For the text-containing cell, return its midpoint in [x, y] coordinate format. 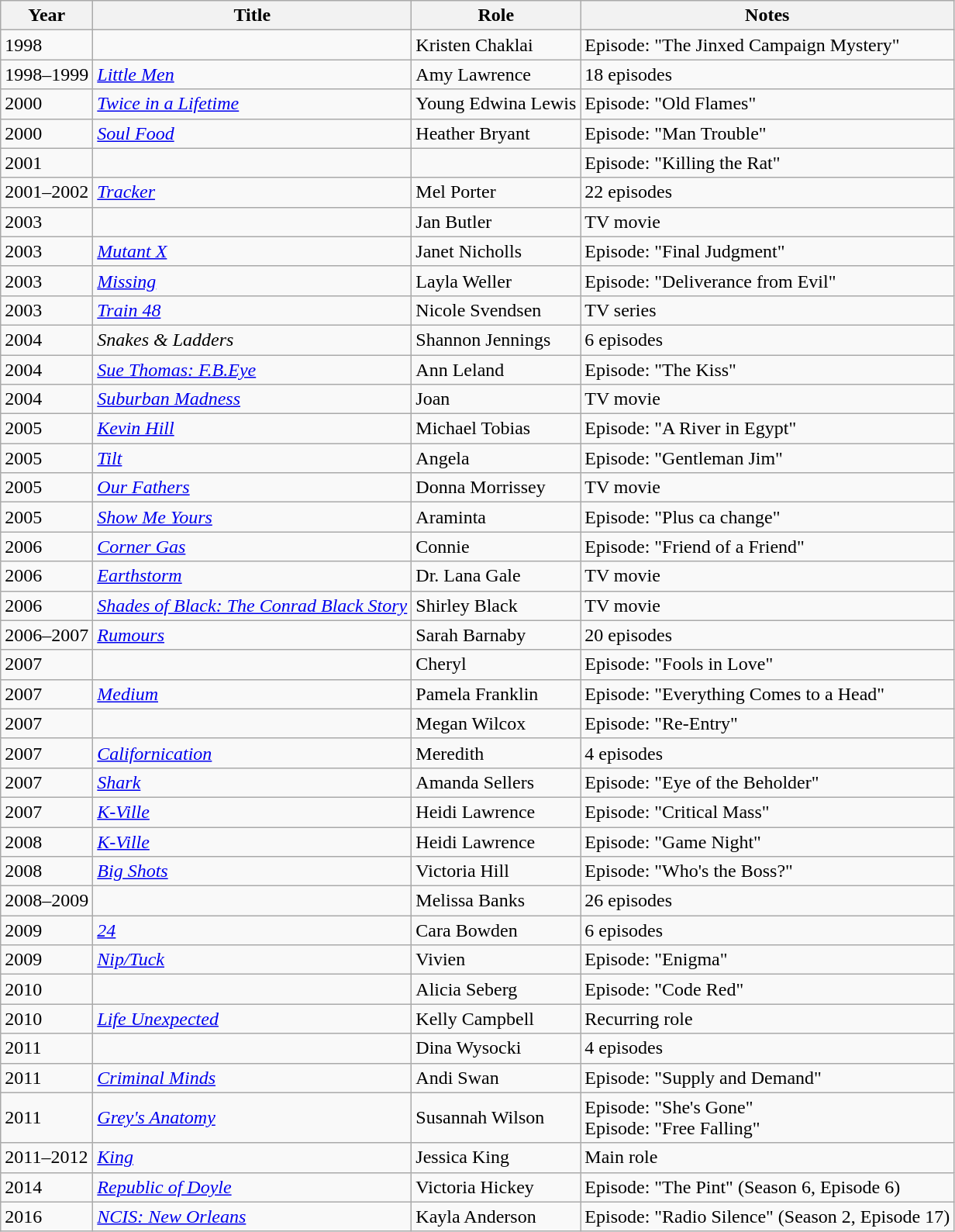
2001–2002 [47, 192]
Episode: "Who's the Boss?" [767, 871]
Kayla Anderson [496, 1216]
Episode: "Game Night" [767, 841]
Kristen Chaklai [496, 45]
Title [253, 16]
Episode: "Friend of a Friend" [767, 547]
Soul Food [253, 133]
Episode: "The Jinxed Campaign Mystery" [767, 45]
Michael Tobias [496, 429]
Connie [496, 547]
Nip/Tuck [253, 960]
Amy Lawrence [496, 74]
Victoria Hill [496, 871]
Mel Porter [496, 192]
2006–2007 [47, 635]
Medium [253, 694]
20 episodes [767, 635]
Susannah Wilson [496, 1118]
Twice in a Lifetime [253, 104]
Earthstorm [253, 576]
Suburban Madness [253, 399]
NCIS: New Orleans [253, 1216]
Shark [253, 782]
26 episodes [767, 901]
Angela [496, 458]
Megan Wilcox [496, 723]
King [253, 1158]
Episode: "Everything Comes to a Head" [767, 694]
Joan [496, 399]
Big Shots [253, 871]
Role [496, 16]
Melissa Banks [496, 901]
Little Men [253, 74]
Kevin Hill [253, 429]
Tracker [253, 192]
Episode: "Deliverance from Evil" [767, 281]
Dina Wysocki [496, 1048]
Ann Leland [496, 370]
Andi Swan [496, 1078]
Episode: "Gentleman Jim" [767, 458]
Episode: "Old Flames" [767, 104]
Cheryl [496, 664]
Kelly Campbell [496, 1019]
Episode: "Supply and Demand" [767, 1078]
Main role [767, 1158]
TV series [767, 310]
Episode: "Fools in Love" [767, 664]
Amanda Sellers [496, 782]
Episode: "She's Gone"Episode: "Free Falling" [767, 1118]
1998 [47, 45]
Californication [253, 753]
1998–1999 [47, 74]
Criminal Minds [253, 1078]
Araminta [496, 517]
Rumours [253, 635]
Our Fathers [253, 488]
Episode: "The Pint" (Season 6, Episode 6) [767, 1187]
Year [47, 16]
Grey's Anatomy [253, 1118]
2008–2009 [47, 901]
Missing [253, 281]
Snakes & Ladders [253, 340]
Episode: "Enigma" [767, 960]
Episode: "Code Red" [767, 989]
Episode: "Man Trouble" [767, 133]
Pamela Franklin [496, 694]
Layla Weller [496, 281]
Alicia Seberg [496, 989]
Notes [767, 16]
Episode: "Re-Entry" [767, 723]
Recurring role [767, 1019]
18 episodes [767, 74]
Show Me Yours [253, 517]
2001 [47, 163]
Jan Butler [496, 222]
Episode: "The Kiss" [767, 370]
Vivien [496, 960]
Jessica King [496, 1158]
Train 48 [253, 310]
Shirley Black [496, 606]
Mutant X [253, 251]
2014 [47, 1187]
2016 [47, 1216]
Nicole Svendsen [496, 310]
Janet Nicholls [496, 251]
Life Unexpected [253, 1019]
Episode: "A River in Egypt" [767, 429]
Cara Bowden [496, 930]
Corner Gas [253, 547]
Republic of Doyle [253, 1187]
Episode: "Eye of the Beholder" [767, 782]
Sue Thomas: F.B.Eye [253, 370]
Tilt [253, 458]
Victoria Hickey [496, 1187]
Young Edwina Lewis [496, 104]
Episode: "Final Judgment" [767, 251]
Donna Morrissey [496, 488]
Episode: "Critical Mass" [767, 812]
Heather Bryant [496, 133]
Meredith [496, 753]
22 episodes [767, 192]
Sarah Barnaby [496, 635]
2011–2012 [47, 1158]
Dr. Lana Gale [496, 576]
Episode: "Plus ca change" [767, 517]
Shades of Black: The Conrad Black Story [253, 606]
24 [253, 930]
Episode: "Radio Silence" (Season 2, Episode 17) [767, 1216]
Shannon Jennings [496, 340]
Episode: "Killing the Rat" [767, 163]
